Output the [x, y] coordinate of the center of the cell containing the given text.  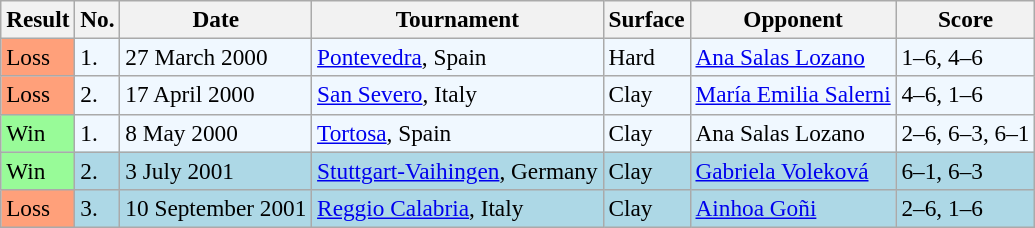
Surface [646, 19]
27 March 2000 [216, 57]
No. [98, 19]
10 September 2001 [216, 208]
María Emilia Salerni [793, 95]
Tortosa, Spain [458, 133]
Gabriela Voleková [793, 170]
Opponent [793, 19]
8 May 2000 [216, 133]
Hard [646, 57]
San Severo, Italy [458, 95]
2–6, 6–3, 6–1 [966, 133]
17 April 2000 [216, 95]
2–6, 1–6 [966, 208]
3 July 2001 [216, 170]
Result [38, 19]
Ainhoa Goñi [793, 208]
3. [98, 208]
Stuttgart-Vaihingen, Germany [458, 170]
1–6, 4–6 [966, 57]
6–1, 6–3 [966, 170]
4–6, 1–6 [966, 95]
Tournament [458, 19]
Pontevedra, Spain [458, 57]
Reggio Calabria, Italy [458, 208]
Score [966, 19]
Date [216, 19]
